Provide the (x, y) coordinate of the cell's center where the given text is located.  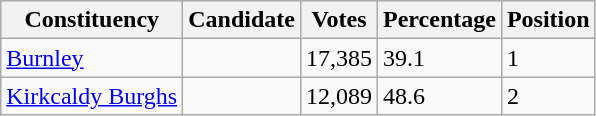
48.6 (440, 96)
17,385 (338, 58)
Percentage (440, 20)
Constituency (92, 20)
1 (548, 58)
2 (548, 96)
Candidate (242, 20)
Kirkcaldy Burghs (92, 96)
Votes (338, 20)
Burnley (92, 58)
12,089 (338, 96)
Position (548, 20)
39.1 (440, 58)
